Locate the cell with the specified text and output its [X, Y] center coordinate. 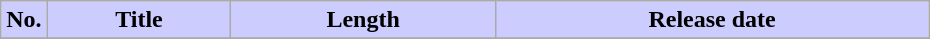
Title [139, 20]
Release date [712, 20]
No. [24, 20]
Length [364, 20]
